Output the (X, Y) coordinate of the center of the cell containing the given text.  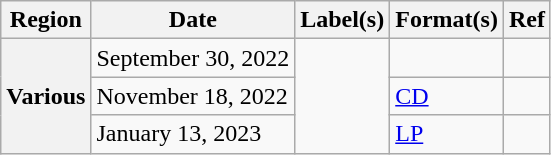
November 18, 2022 (193, 96)
January 13, 2023 (193, 134)
LP (447, 134)
Label(s) (342, 20)
Ref (526, 20)
Format(s) (447, 20)
CD (447, 96)
September 30, 2022 (193, 58)
Region (46, 20)
Various (46, 96)
Date (193, 20)
